For the text-containing cell, return its midpoint in [x, y] coordinate format. 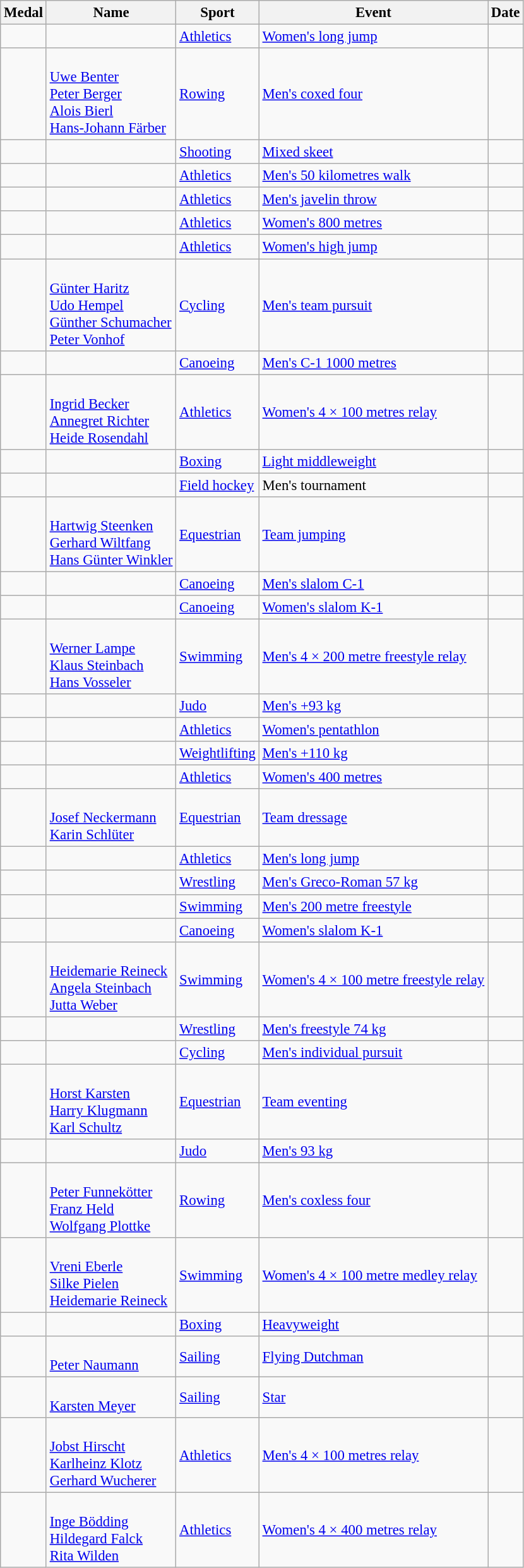
Women's 4 × 100 metre medley relay [373, 1276]
Vreni EberleSilke PielenHeidemarie Reineck [111, 1276]
Peter Naumann [111, 1356]
Men's 4 × 100 metres relay [373, 1455]
Women's high jump [373, 247]
Heidemarie ReineckAngela SteinbachJutta Weber [111, 979]
Women's 4 × 100 metres relay [373, 412]
Heavyweight [373, 1325]
Mixed skeet [373, 152]
Men's long jump [373, 859]
Men's team pursuit [373, 305]
Men's tournament [373, 485]
Ingrid BeckerAnnegret RichterHeide Rosendahl [111, 412]
Men's individual pursuit [373, 1053]
Team dressage [373, 818]
Flying Dutchman [373, 1356]
Star [373, 1398]
Men's coxed four [373, 94]
Name [111, 13]
Weightlifting [218, 753]
Hartwig SteenkenGerhard WiltfangHans Günter Winkler [111, 534]
Light middleweight [373, 461]
Shooting [218, 152]
Women's 800 metres [373, 223]
Peter FunnekötterFranz HeldWolfgang Plottke [111, 1200]
Karsten Meyer [111, 1398]
Jobst HirschtKarlheinz KlotzGerhard Wucherer [111, 1455]
Women's 400 metres [373, 777]
Medal [24, 13]
Men's 93 kg [373, 1151]
Inge BöddingHildegard FalckRita Wilden [111, 1531]
Men's C-1 1000 metres [373, 362]
Men's freestyle 74 kg [373, 1029]
Team eventing [373, 1101]
Field hockey [218, 485]
Men's slalom C-1 [373, 584]
Men's Greco-Roman 57 kg [373, 883]
Werner LampeKlaus SteinbachHans Vosseler [111, 657]
Sport [218, 13]
Men's 50 kilometres walk [373, 176]
Men's 4 × 200 metre freestyle relay [373, 657]
Event [373, 13]
Women's pentathlon [373, 730]
Date [505, 13]
Men's coxless four [373, 1200]
Horst KarstenHarry KlugmannKarl Schultz [111, 1101]
Men's +93 kg [373, 706]
Men's 200 metre freestyle [373, 906]
Men's javelin throw [373, 200]
Uwe BenterPeter BergerAlois BierlHans-Johann Färber [111, 94]
Josef NeckermannKarin Schlüter [111, 818]
Team jumping [373, 534]
Women's 4 × 100 metre freestyle relay [373, 979]
Men's +110 kg [373, 753]
Women's 4 × 400 metres relay [373, 1531]
Women's long jump [373, 37]
Günter HaritzUdo HempelGünther SchumacherPeter Vonhof [111, 305]
